Locate the cell with the specified text and output its [x, y] center coordinate. 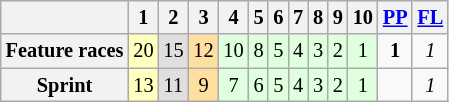
11 [173, 85]
Feature races [65, 51]
15 [173, 51]
13 [143, 85]
20 [143, 51]
Sprint [65, 85]
12 [203, 51]
FL [430, 17]
PP [396, 17]
